Return (X, Y) of the center of cell containing provided text 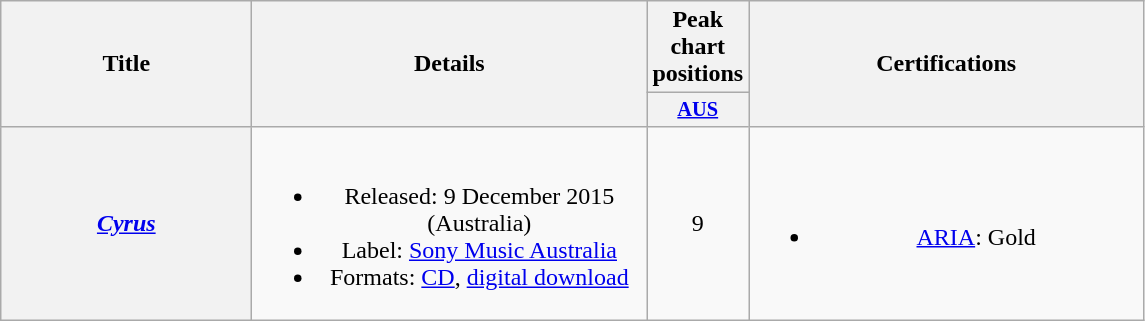
Details (450, 64)
9 (698, 223)
Released: 9 December 2015 (Australia)Label: Sony Music AustraliaFormats: CD, digital download (450, 223)
Title (126, 64)
ARIA: Gold (946, 223)
Certifications (946, 64)
Cyrus (126, 223)
Peak chart positions (698, 47)
AUS (698, 110)
